Identify which cell holds the provided text, then report its (x, y) central coordinate. 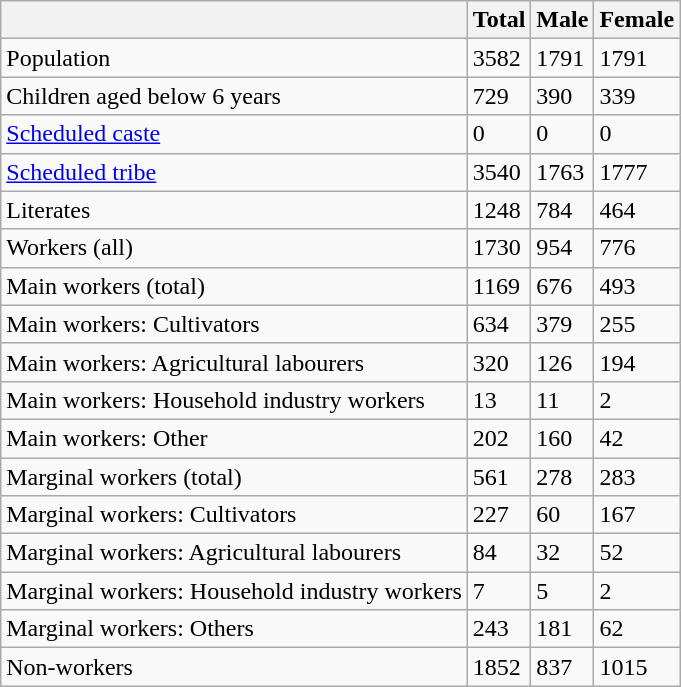
84 (499, 553)
283 (637, 477)
243 (499, 629)
379 (562, 324)
Population (234, 58)
464 (637, 210)
255 (637, 324)
776 (637, 248)
1248 (499, 210)
561 (499, 477)
676 (562, 286)
60 (562, 515)
11 (562, 400)
Male (562, 20)
1730 (499, 248)
Marginal workers: Agricultural labourers (234, 553)
493 (637, 286)
52 (637, 553)
Marginal workers: Cultivators (234, 515)
320 (499, 362)
Children aged below 6 years (234, 96)
Main workers (total) (234, 286)
227 (499, 515)
Marginal workers (total) (234, 477)
13 (499, 400)
62 (637, 629)
Total (499, 20)
Marginal workers: Household industry workers (234, 591)
1852 (499, 667)
Non-workers (234, 667)
3540 (499, 172)
784 (562, 210)
3582 (499, 58)
390 (562, 96)
Main workers: Other (234, 438)
181 (562, 629)
Female (637, 20)
339 (637, 96)
1015 (637, 667)
194 (637, 362)
Workers (all) (234, 248)
Scheduled tribe (234, 172)
5 (562, 591)
837 (562, 667)
1763 (562, 172)
202 (499, 438)
160 (562, 438)
Scheduled caste (234, 134)
Marginal workers: Others (234, 629)
729 (499, 96)
126 (562, 362)
1777 (637, 172)
1169 (499, 286)
167 (637, 515)
Main workers: Agricultural labourers (234, 362)
634 (499, 324)
954 (562, 248)
32 (562, 553)
Main workers: Cultivators (234, 324)
42 (637, 438)
Main workers: Household industry workers (234, 400)
Literates (234, 210)
278 (562, 477)
7 (499, 591)
